Extract the (X, Y) coordinate from the center of the cell holding the provided text.  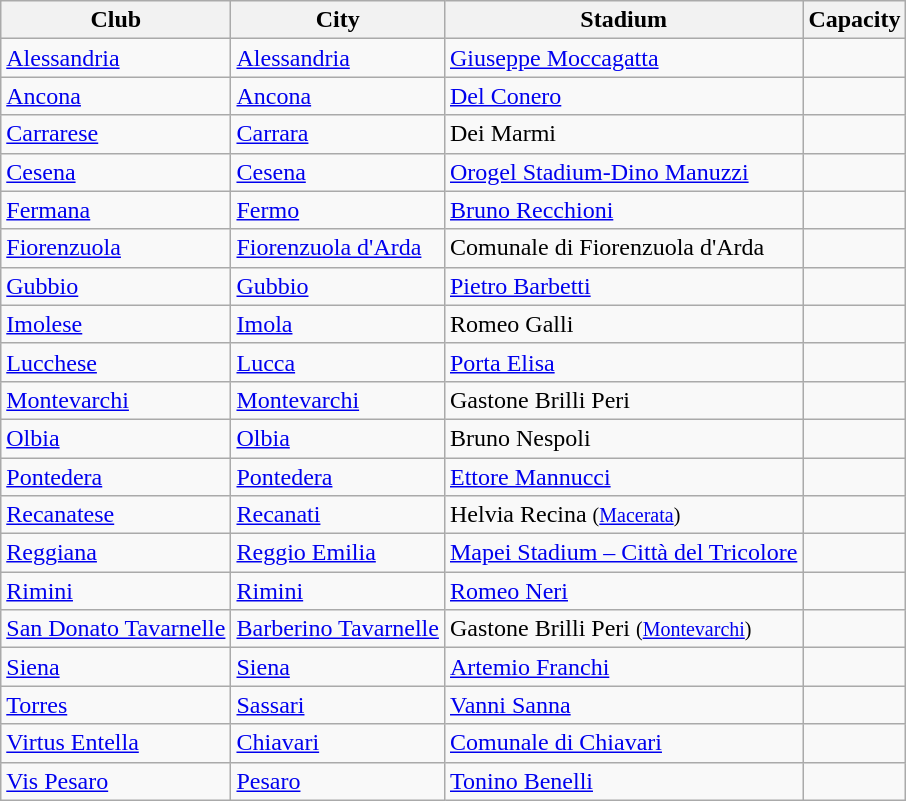
Lucchese (116, 362)
Dei Marmi (623, 134)
Helvia Recina (Macerata) (623, 515)
Recanatese (116, 515)
Vis Pesaro (116, 781)
Reggiana (116, 553)
Del Conero (623, 96)
Vanni Sanna (623, 705)
Comunale di Fiorenzuola d'Arda (623, 248)
Barberino Tavarnelle (338, 629)
Pietro Barbetti (623, 286)
Gastone Brilli Peri (623, 400)
Gastone Brilli Peri (Montevarchi) (623, 629)
Chiavari (338, 743)
Tonino Benelli (623, 781)
Stadium (623, 20)
Carrara (338, 134)
Carrarese (116, 134)
Orogel Stadium-Dino Manuzzi (623, 172)
Pesaro (338, 781)
Porta Elisa (623, 362)
Artemio Franchi (623, 667)
Virtus Entella (116, 743)
Giuseppe Moccagatta (623, 58)
Fiorenzuola d'Arda (338, 248)
Lucca (338, 362)
Ettore Mannucci (623, 477)
City (338, 20)
Romeo Galli (623, 324)
Fermana (116, 210)
Sassari (338, 705)
San Donato Tavarnelle (116, 629)
Fiorenzuola (116, 248)
Comunale di Chiavari (623, 743)
Romeo Neri (623, 591)
Imola (338, 324)
Mapei Stadium – Città del Tricolore (623, 553)
Bruno Nespoli (623, 438)
Club (116, 20)
Imolese (116, 324)
Recanati (338, 515)
Capacity (854, 20)
Torres (116, 705)
Reggio Emilia (338, 553)
Fermo (338, 210)
Bruno Recchioni (623, 210)
